Detect which cell encompasses the target text, then output its (X, Y) center coordinate. 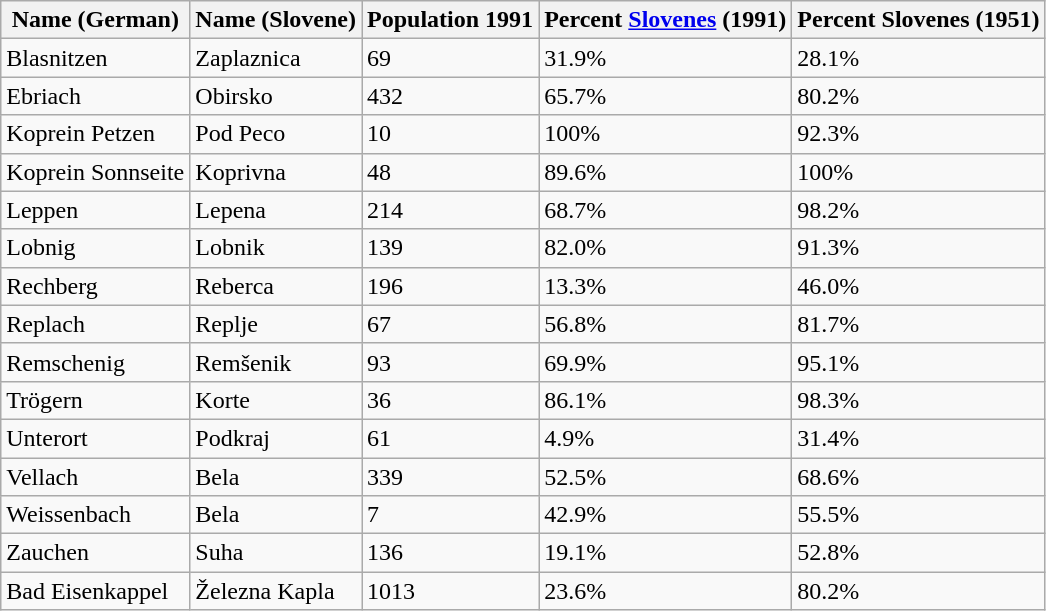
Rechberg (96, 286)
95.1% (918, 362)
31.4% (918, 438)
Vellach (96, 477)
52.5% (666, 477)
86.1% (666, 400)
Zauchen (96, 553)
98.2% (918, 210)
42.9% (666, 515)
Obirsko (276, 96)
93 (450, 362)
46.0% (918, 286)
Bad Eisenkappel (96, 591)
91.3% (918, 248)
55.5% (918, 515)
92.3% (918, 134)
7 (450, 515)
Weissenbach (96, 515)
13.3% (666, 286)
Name (Slovene) (276, 20)
69.9% (666, 362)
Podkraj (276, 438)
31.9% (666, 58)
Lobnig (96, 248)
432 (450, 96)
Replje (276, 324)
Blasnitzen (96, 58)
Koprivna (276, 172)
65.7% (666, 96)
Remschenig (96, 362)
69 (450, 58)
139 (450, 248)
Lepena (276, 210)
82.0% (666, 248)
67 (450, 324)
Name (German) (96, 20)
Reberca (276, 286)
339 (450, 477)
23.6% (666, 591)
1013 (450, 591)
Koprein Sonnseite (96, 172)
214 (450, 210)
Percent Slovenes (1991) (666, 20)
Železna Kapla (276, 591)
36 (450, 400)
Suha (276, 553)
89.6% (666, 172)
Remšenik (276, 362)
98.3% (918, 400)
Trögern (96, 400)
10 (450, 134)
Lobnik (276, 248)
Replach (96, 324)
136 (450, 553)
Population 1991 (450, 20)
Percent Slovenes (1951) (918, 20)
68.7% (666, 210)
Pod Peco (276, 134)
Koprein Petzen (96, 134)
Leppen (96, 210)
52.8% (918, 553)
68.6% (918, 477)
Korte (276, 400)
48 (450, 172)
196 (450, 286)
56.8% (666, 324)
4.9% (666, 438)
81.7% (918, 324)
Ebriach (96, 96)
61 (450, 438)
19.1% (666, 553)
Unterort (96, 438)
Zaplaznica (276, 58)
28.1% (918, 58)
